Scan for the cell matching the given text and deliver its (x, y) coordinate at center. 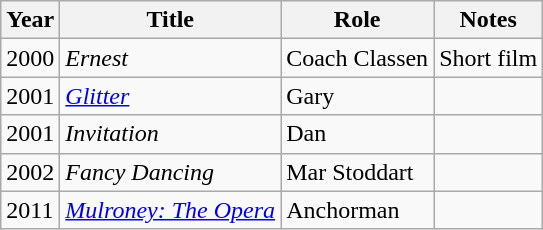
Ernest (170, 58)
Invitation (170, 134)
Role (358, 20)
Notes (488, 20)
Mulroney: The Opera (170, 210)
Fancy Dancing (170, 172)
Anchorman (358, 210)
Short film (488, 58)
2000 (30, 58)
2011 (30, 210)
Dan (358, 134)
2002 (30, 172)
Title (170, 20)
Gary (358, 96)
Mar Stoddart (358, 172)
Glitter (170, 96)
Coach Classen (358, 58)
Year (30, 20)
